Find where the given text appears and provide that cell's center as (x, y) coordinate. 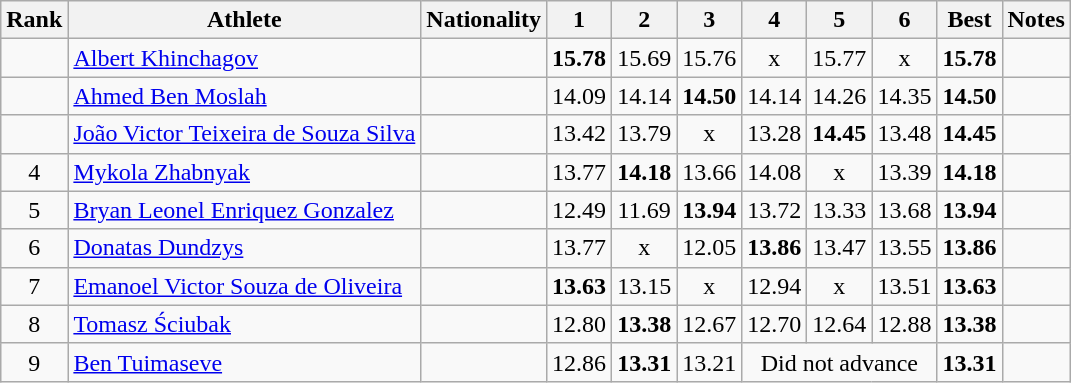
14.35 (904, 96)
12.70 (774, 324)
14.26 (840, 96)
Ben Tuimaseve (244, 362)
Athlete (244, 20)
12.67 (710, 324)
Did not advance (840, 362)
Donatas Dundzys (244, 248)
9 (34, 362)
15.69 (644, 58)
13.15 (644, 286)
13.66 (710, 172)
12.64 (840, 324)
13.28 (774, 134)
15.76 (710, 58)
12.80 (580, 324)
1 (580, 20)
Notes (1036, 20)
13.47 (840, 248)
13.68 (904, 210)
Tomasz Ściubak (244, 324)
13.33 (840, 210)
12.94 (774, 286)
13.21 (710, 362)
13.39 (904, 172)
13.72 (774, 210)
Ahmed Ben Moslah (244, 96)
Nationality (484, 20)
3 (710, 20)
Bryan Leonel Enriquez Gonzalez (244, 210)
13.42 (580, 134)
11.69 (644, 210)
Emanoel Victor Souza de Oliveira (244, 286)
2 (644, 20)
7 (34, 286)
12.05 (710, 248)
Albert Khinchagov (244, 58)
12.88 (904, 324)
13.51 (904, 286)
8 (34, 324)
14.09 (580, 96)
12.49 (580, 210)
13.55 (904, 248)
14.08 (774, 172)
Rank (34, 20)
15.77 (840, 58)
12.86 (580, 362)
13.48 (904, 134)
Mykola Zhabnyak (244, 172)
Best (970, 20)
João Victor Teixeira de Souza Silva (244, 134)
13.79 (644, 134)
